Determine the [x, y] coordinate at the center of the cell enclosing the given text.  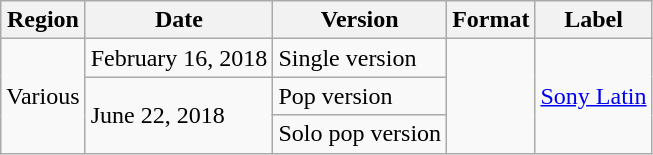
Single version [360, 58]
Region [43, 20]
Sony Latin [594, 96]
June 22, 2018 [179, 115]
Solo pop version [360, 134]
Various [43, 96]
Pop version [360, 96]
Date [179, 20]
Version [360, 20]
Label [594, 20]
Format [491, 20]
February 16, 2018 [179, 58]
